Find where the given text appears and provide that cell's center as (x, y) coordinate. 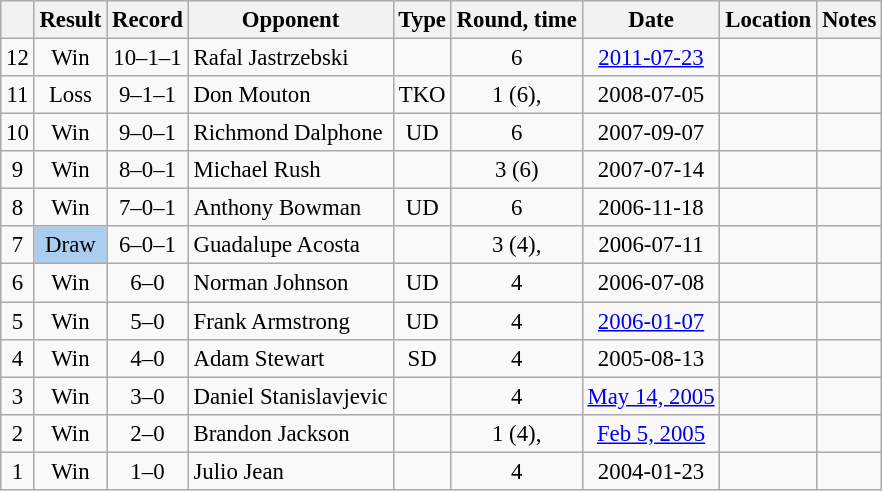
2006-11-18 (651, 208)
2011-07-23 (651, 58)
2 (18, 433)
1–0 (148, 471)
Adam Stewart (290, 358)
2007-07-14 (651, 170)
Anthony Bowman (290, 208)
8–0–1 (148, 170)
May 14, 2005 (651, 396)
6–0 (148, 283)
Notes (850, 20)
5–0 (148, 321)
4–0 (148, 358)
1 (6), (516, 95)
Julio Jean (290, 471)
Richmond Dalphone (290, 133)
2004-01-23 (651, 471)
10–1–1 (148, 58)
Frank Armstrong (290, 321)
Daniel Stanislavjevic (290, 396)
9 (18, 170)
Norman Johnson (290, 283)
2008-07-05 (651, 95)
Draw (70, 245)
12 (18, 58)
3–0 (148, 396)
7 (18, 245)
3 (4), (516, 245)
2005-08-13 (651, 358)
Type (422, 20)
Result (70, 20)
Rafal Jastrzebski (290, 58)
TKO (422, 95)
10 (18, 133)
11 (18, 95)
9–0–1 (148, 133)
2006-07-11 (651, 245)
Opponent (290, 20)
6–0–1 (148, 245)
Loss (70, 95)
Round, time (516, 20)
3 (6) (516, 170)
2006-07-08 (651, 283)
3 (18, 396)
1 (4), (516, 433)
8 (18, 208)
1 (18, 471)
SD (422, 358)
Record (148, 20)
7–0–1 (148, 208)
2006-01-07 (651, 321)
9–1–1 (148, 95)
5 (18, 321)
Michael Rush (290, 170)
Date (651, 20)
2–0 (148, 433)
Feb 5, 2005 (651, 433)
2007-09-07 (651, 133)
Location (768, 20)
Brandon Jackson (290, 433)
Don Mouton (290, 95)
Guadalupe Acosta (290, 245)
